For the text-containing cell, return its midpoint in (x, y) coordinate format. 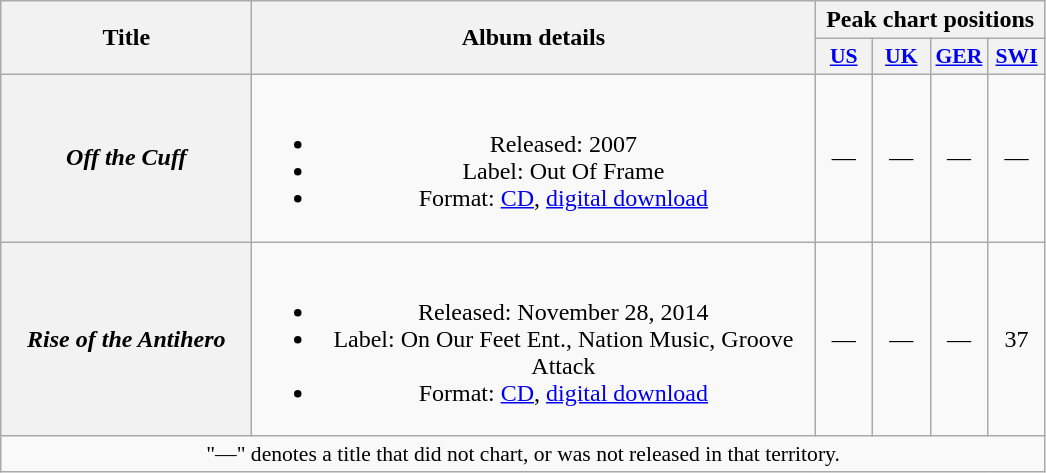
Released: 2007Label: Out Of FrameFormat: CD, digital download (534, 158)
Off the Cuff (126, 158)
Rise of the Antihero (126, 339)
37 (1017, 339)
US (844, 57)
"—" denotes a title that did not chart, or was not released in that territory. (524, 454)
UK (902, 57)
Album details (534, 38)
Released: November 28, 2014Label: On Our Feet Ent., Nation Music, Groove AttackFormat: CD, digital download (534, 339)
GER (959, 57)
SWI (1017, 57)
Title (126, 38)
Peak chart positions (930, 20)
